Identify which cell holds the provided text, then report its (x, y) central coordinate. 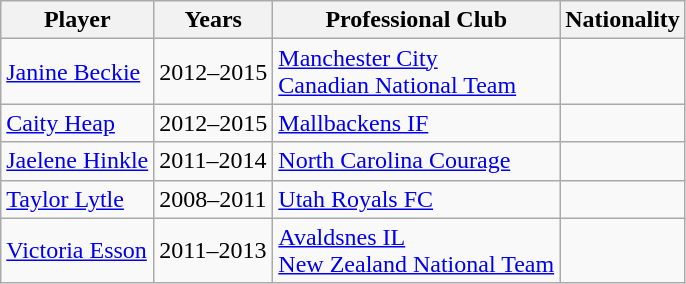
2011–2013 (214, 250)
2011–2014 (214, 161)
Years (214, 20)
Manchester CityCanadian National Team (416, 72)
Avaldsnes ILNew Zealand National Team (416, 250)
Victoria Esson (78, 250)
Janine Beckie (78, 72)
Nationality (623, 20)
North Carolina Courage (416, 161)
Taylor Lytle (78, 199)
Utah Royals FC (416, 199)
Professional Club (416, 20)
Mallbackens IF (416, 123)
Jaelene Hinkle (78, 161)
Caity Heap (78, 123)
2008–2011 (214, 199)
Player (78, 20)
